Pinpoint the cell where the given text exists, returning its (X, Y) midpoint coordinate. 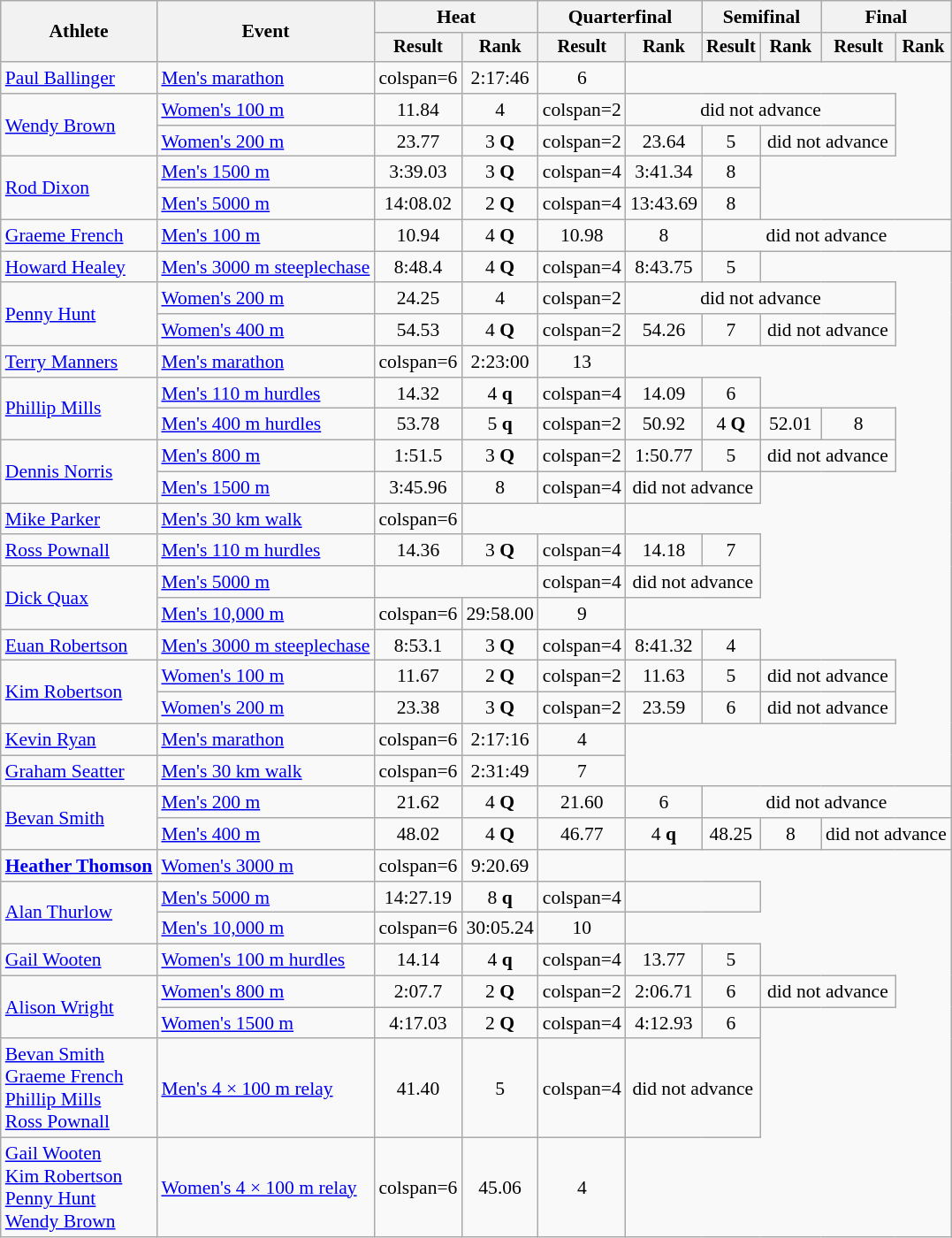
4:12.93 (664, 1023)
1:50.77 (664, 456)
Euan Robertson (80, 646)
Final (886, 17)
48.25 (731, 834)
54.53 (417, 330)
11.67 (417, 676)
2:17:16 (499, 740)
Heat (456, 17)
Phillip Mills (80, 409)
Bevan SmithGraeme FrenchPhillip MillsRoss Pownall (80, 1089)
24.25 (417, 299)
2:07.7 (417, 992)
21.60 (582, 803)
10.98 (582, 236)
14.36 (417, 551)
41.40 (417, 1089)
53.78 (417, 424)
13:43.69 (664, 204)
Bevan Smith (80, 819)
8 q (499, 898)
11.63 (664, 676)
2:17:46 (499, 78)
10.94 (417, 236)
4:17.03 (417, 1023)
2:23:00 (499, 362)
Graeme French (80, 236)
21.62 (417, 803)
Graham Seatter (80, 771)
Quarterfinal (621, 17)
8:43.75 (664, 267)
8:53.1 (417, 646)
14.09 (664, 394)
2:31:49 (499, 771)
1:51.5 (417, 456)
23.59 (664, 708)
Wendy Brown (80, 126)
Women's 100 m hurdles (265, 960)
14:08.02 (417, 204)
Gail WootenKim RobertsonPenny HuntWendy Brown (80, 1188)
48.02 (417, 834)
3:39.03 (417, 172)
Men's 100 m (265, 236)
Women's 800 m (265, 992)
10 (582, 928)
Men's 200 m (265, 803)
14.14 (417, 960)
23.77 (417, 141)
8:48.4 (417, 267)
Kevin Ryan (80, 740)
9:20.69 (499, 866)
9 (582, 614)
50.92 (664, 424)
Semifinal (762, 17)
Women's 3000 m (265, 866)
Women's 400 m (265, 330)
Athlete (80, 32)
46.77 (582, 834)
Ross Pownall (80, 551)
Penny Hunt (80, 315)
14:27.19 (417, 898)
29:58.00 (499, 614)
Men's 400 m hurdles (265, 424)
Heather Thomson (80, 866)
Rod Dixon (80, 187)
Alison Wright (80, 1008)
45.06 (499, 1188)
13.77 (664, 960)
14.18 (664, 551)
8:41.32 (664, 646)
3:41.34 (664, 172)
2:06.71 (664, 992)
Women's 4 × 100 m relay (265, 1188)
Gail Wooten (80, 960)
Dennis Norris (80, 472)
23.38 (417, 708)
Alan Thurlow (80, 913)
Kim Robertson (80, 692)
11.84 (417, 110)
Dick Quax (80, 598)
Mike Parker (80, 519)
Terry Manners (80, 362)
Howard Healey (80, 267)
Women's 1500 m (265, 1023)
Men's 4 × 100 m relay (265, 1089)
Men's 800 m (265, 456)
Paul Ballinger (80, 78)
52.01 (790, 424)
14.32 (417, 394)
5 q (499, 424)
3:45.96 (417, 488)
30:05.24 (499, 928)
13 (582, 362)
23.64 (664, 141)
Men's 400 m (265, 834)
Event (265, 32)
54.26 (664, 330)
